From the cell containing the given text, extract its center point as [X, Y] coordinate. 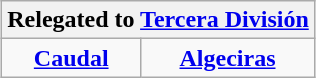
Caudal [72, 58]
Relegated to Tercera División [158, 20]
Algeciras [228, 58]
